From the cell containing the given text, extract its center point as [x, y] coordinate. 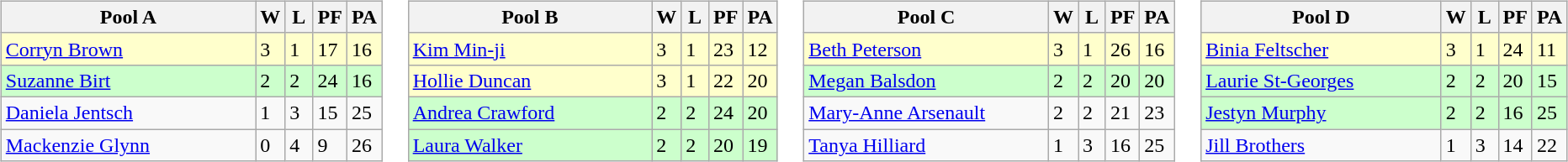
Kim Min-ji [530, 49]
4 [299, 145]
0 [271, 145]
Tanya Hilliard [927, 145]
Andrea Crawford [530, 112]
11 [1549, 49]
9 [330, 145]
Beth Peterson [927, 49]
Mackenzie Glynn [128, 145]
19 [760, 145]
Pool B [530, 17]
Suzanne Birt [128, 81]
Pool D [1322, 17]
Mary-Anne Arsenault [927, 112]
12 [760, 49]
Pool A [128, 17]
Laura Walker [530, 145]
Corryn Brown [128, 49]
Daniela Jentsch [128, 112]
14 [1515, 145]
Hollie Duncan [530, 81]
21 [1122, 112]
17 [330, 49]
Laurie St-Georges [1322, 81]
Pool C [927, 17]
Binia Feltscher [1322, 49]
Megan Balsdon [927, 81]
Jestyn Murphy [1322, 112]
Jill Brothers [1322, 145]
